Extract the [x, y] coordinate from the center of the cell holding the provided text.  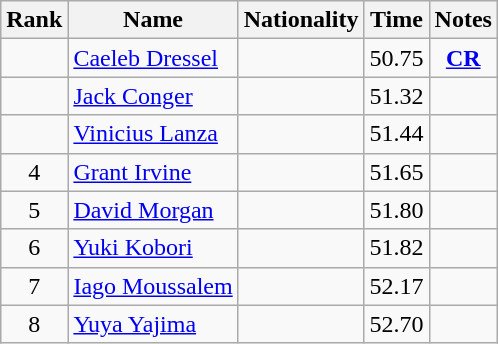
Time [396, 20]
Yuki Kobori [153, 248]
Rank [34, 20]
6 [34, 248]
4 [34, 172]
Iago Moussalem [153, 286]
Nationality [301, 20]
Caeleb Dressel [153, 58]
5 [34, 210]
Name [153, 20]
Jack Conger [153, 96]
51.44 [396, 134]
7 [34, 286]
51.65 [396, 172]
50.75 [396, 58]
Grant Irvine [153, 172]
51.80 [396, 210]
Vinicius Lanza [153, 134]
52.17 [396, 286]
Yuya Yajima [153, 324]
CR [463, 58]
51.32 [396, 96]
51.82 [396, 248]
David Morgan [153, 210]
52.70 [396, 324]
8 [34, 324]
Notes [463, 20]
